Identify which cell holds the provided text, then report its [X, Y] central coordinate. 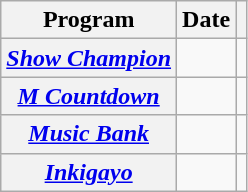
Date [206, 20]
M Countdown [89, 96]
Show Champion [89, 58]
Inkigayo [89, 172]
Music Bank [89, 134]
Program [89, 20]
